Return [x, y] of the center of cell containing provided text 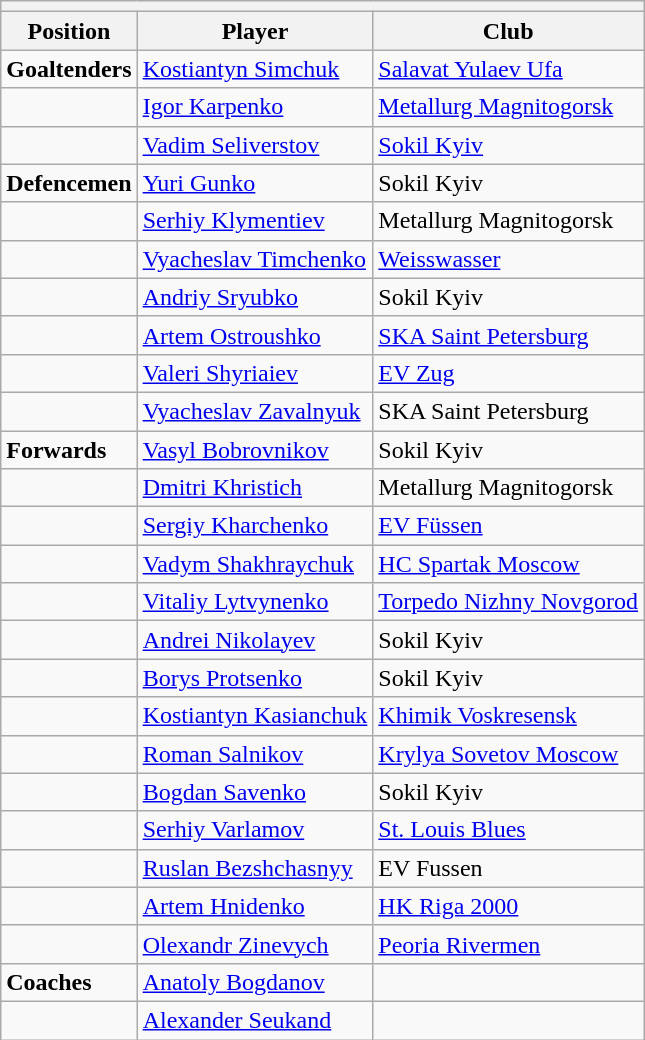
Vyacheslav Zavalnyuk [255, 411]
Defencemen [69, 183]
Peoria Rivermen [508, 944]
EV Füssen [508, 526]
Roman Salnikov [255, 754]
Weisswasser [508, 259]
Anatoly Bogdanov [255, 982]
Kostiantyn Simchuk [255, 69]
Borys Protsenko [255, 678]
Valeri Shyriaiev [255, 373]
Artem Hnidenko [255, 906]
Olexandr Zinevych [255, 944]
Krylya Sovetov Moscow [508, 754]
Andriy Sryubko [255, 297]
Ruslan Bezshchasnyy [255, 868]
Torpedo Nizhny Novgorod [508, 602]
HK Riga 2000 [508, 906]
Vyacheslav Timchenko [255, 259]
Alexander Seukand [255, 1020]
Position [69, 31]
Vasyl Bobrovnikov [255, 449]
Sergiy Kharchenko [255, 526]
Goaltenders [69, 69]
Club [508, 31]
Coaches [69, 982]
Vitaliy Lytvynenko [255, 602]
HC Spartak Moscow [508, 564]
EV Zug [508, 373]
Igor Karpenko [255, 107]
St. Louis Blues [508, 830]
Player [255, 31]
Artem Ostroushko [255, 335]
Vadim Seliverstov [255, 145]
Kostiantyn Kasianchuk [255, 716]
Dmitri Khristich [255, 488]
Salavat Yulaev Ufa [508, 69]
Vadym Shakhraychuk [255, 564]
Forwards [69, 449]
EV Fussen [508, 868]
Serhiy Klymentiev [255, 221]
Khimik Voskresensk [508, 716]
Serhiy Varlamov [255, 830]
Andrei Nikolayev [255, 640]
Bogdan Savenko [255, 792]
Yuri Gunko [255, 183]
